Determine the [X, Y] coordinate at the center of the cell enclosing the given text.  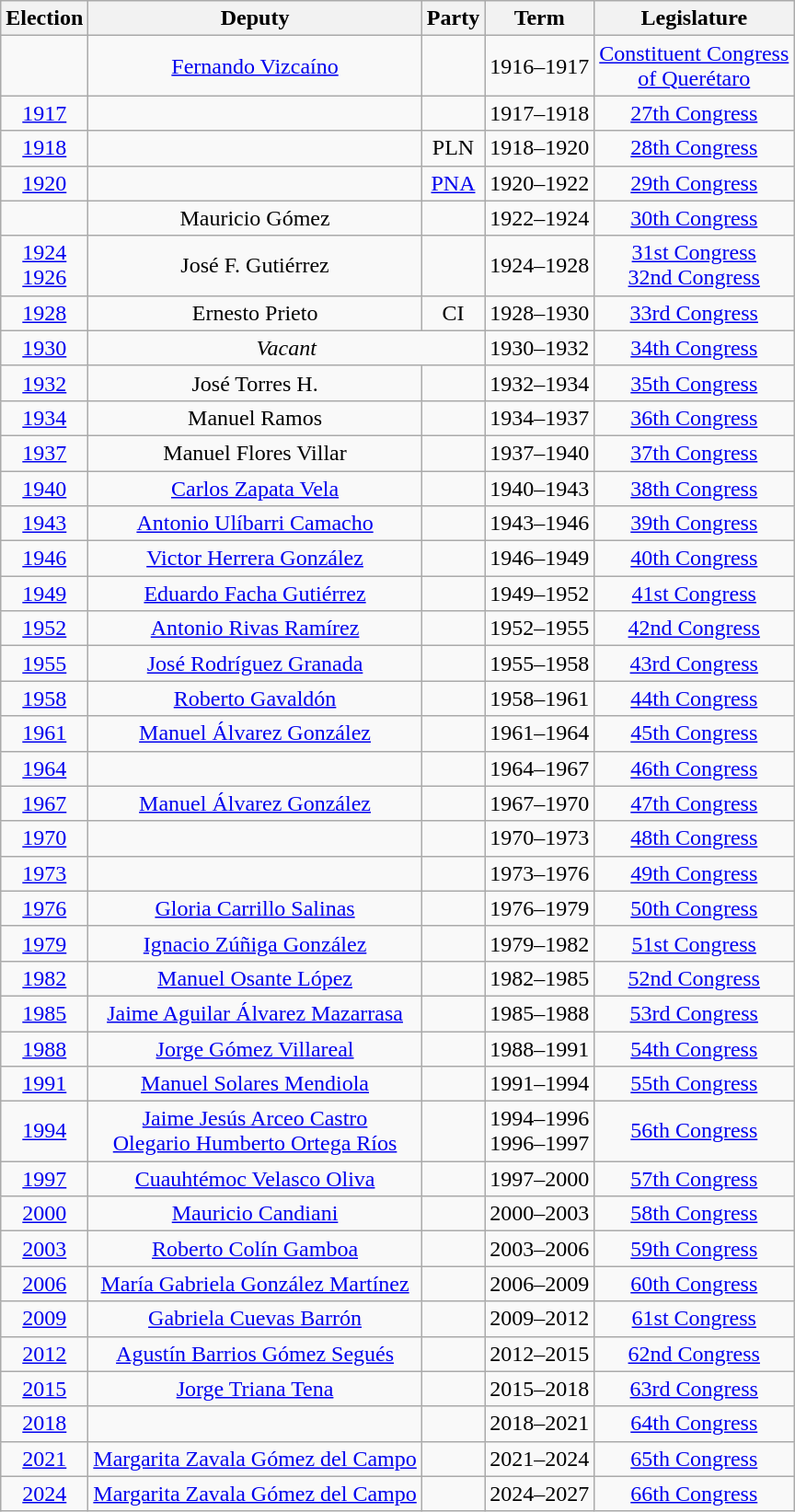
Jorge Triana Tena [255, 1389]
2009–2012 [539, 1319]
62nd Congress [694, 1354]
Mauricio Candiani [255, 1214]
1997 [44, 1179]
PLN [453, 148]
1949–1952 [539, 594]
2024 [44, 1494]
43rd Congress [694, 664]
1988–1991 [539, 1048]
46th Congress [694, 768]
1970 [44, 838]
1991–1994 [539, 1084]
Roberto Colín Gamboa [255, 1249]
Cuauhtémoc Velasco Oliva [255, 1179]
Party [453, 18]
Legislature [694, 18]
41st Congress [694, 594]
1988 [44, 1048]
2021–2024 [539, 1459]
1976 [44, 908]
1997–2000 [539, 1179]
1958–1961 [539, 698]
2006 [44, 1284]
34th Congress [694, 348]
1979 [44, 943]
1946–1949 [539, 559]
1952 [44, 629]
Gloria Carrillo Salinas [255, 908]
1955 [44, 664]
CI [453, 313]
39th Congress [694, 524]
1917–1918 [539, 113]
54th Congress [694, 1048]
1920–1922 [539, 183]
56th Congress [694, 1132]
1973 [44, 873]
1979–1982 [539, 943]
1934 [44, 418]
50th Congress [694, 908]
Antonio Ulíbarri Camacho [255, 524]
49th Congress [694, 873]
Ignacio Zúñiga González [255, 943]
36th Congress [694, 418]
52nd Congress [694, 978]
Jaime Aguilar Álvarez Mazarrasa [255, 1013]
1967–1970 [539, 803]
2012–2015 [539, 1354]
1961 [44, 733]
28th Congress [694, 148]
1967 [44, 803]
2000 [44, 1214]
1932 [44, 383]
1930 [44, 348]
Roberto Gavaldón [255, 698]
1982–1985 [539, 978]
2000–2003 [539, 1214]
1918–1920 [539, 148]
2024–2027 [539, 1494]
63rd Congress [694, 1389]
1991 [44, 1084]
1961–1964 [539, 733]
José F. Gutiérrez [255, 265]
Victor Herrera González [255, 559]
1976–1979 [539, 908]
1928 [44, 313]
1994 [44, 1132]
47th Congress [694, 803]
30th Congress [694, 218]
PNA [453, 183]
Manuel Osante López [255, 978]
1964–1967 [539, 768]
2018 [44, 1424]
1955–1958 [539, 664]
57th Congress [694, 1179]
58th Congress [694, 1214]
1949 [44, 594]
60th Congress [694, 1284]
2006–2009 [539, 1284]
Antonio Rivas Ramírez [255, 629]
19241926 [44, 265]
1930–1932 [539, 348]
1985–1988 [539, 1013]
Carlos Zapata Vela [255, 489]
27th Congress [694, 113]
1932–1934 [539, 383]
Deputy [255, 18]
53rd Congress [694, 1013]
2015 [44, 1389]
Vacant [287, 348]
María Gabriela González Martínez [255, 1284]
35th Congress [694, 383]
Mauricio Gómez [255, 218]
1964 [44, 768]
José Torres H. [255, 383]
2012 [44, 1354]
38th Congress [694, 489]
2003 [44, 1249]
Fernando Vizcaíno [255, 66]
1973–1976 [539, 873]
2003–2006 [539, 1249]
33rd Congress [694, 313]
1985 [44, 1013]
Constituent Congressof Querétaro [694, 66]
1920 [44, 183]
37th Congress [694, 453]
1970–1973 [539, 838]
1982 [44, 978]
44th Congress [694, 698]
Agustín Barrios Gómez Segués [255, 1354]
2021 [44, 1459]
2015–2018 [539, 1389]
1916–1917 [539, 66]
1918 [44, 148]
31st Congress32nd Congress [694, 265]
1937–1940 [539, 453]
61st Congress [694, 1319]
65th Congress [694, 1459]
Manuel Ramos [255, 418]
2009 [44, 1319]
Ernesto Prieto [255, 313]
1994–19961996–1997 [539, 1132]
42nd Congress [694, 629]
Term [539, 18]
Eduardo Facha Gutiérrez [255, 594]
55th Congress [694, 1084]
1943 [44, 524]
1917 [44, 113]
Gabriela Cuevas Barrón [255, 1319]
1928–1930 [539, 313]
1952–1955 [539, 629]
29th Congress [694, 183]
1943–1946 [539, 524]
1922–1924 [539, 218]
1937 [44, 453]
1924–1928 [539, 265]
40th Congress [694, 559]
48th Congress [694, 838]
Jaime Jesús Arceo CastroOlegario Humberto Ortega Ríos [255, 1132]
51st Congress [694, 943]
1946 [44, 559]
45th Congress [694, 733]
José Rodríguez Granada [255, 664]
59th Congress [694, 1249]
Jorge Gómez Villareal [255, 1048]
1940 [44, 489]
64th Congress [694, 1424]
Manuel Flores Villar [255, 453]
1940–1943 [539, 489]
Manuel Solares Mendiola [255, 1084]
2018–2021 [539, 1424]
Election [44, 18]
66th Congress [694, 1494]
1958 [44, 698]
1934–1937 [539, 418]
